Extract the (X, Y) coordinate from the center of the cell holding the provided text.  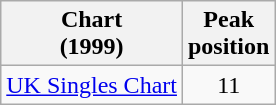
UK Singles Chart (92, 85)
Peakposition (228, 34)
11 (228, 85)
Chart(1999) (92, 34)
